Extract the [X, Y] coordinate from the center of the cell holding the provided text.  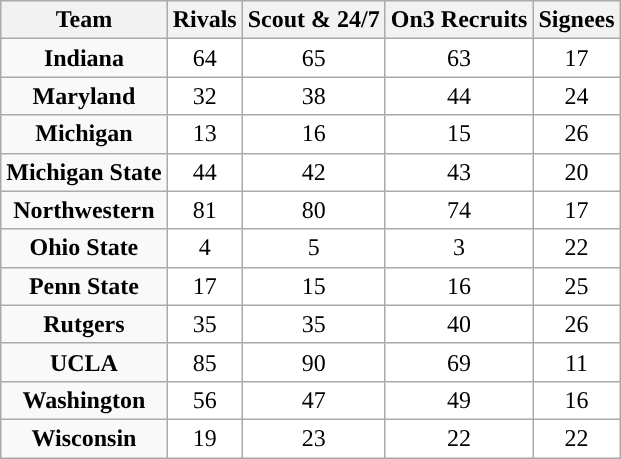
80 [314, 210]
25 [576, 286]
5 [314, 248]
64 [204, 58]
81 [204, 210]
On3 Recruits [459, 20]
23 [314, 438]
74 [459, 210]
Penn State [84, 286]
Michigan State [84, 172]
43 [459, 172]
Team [84, 20]
42 [314, 172]
Washington [84, 400]
32 [204, 96]
Michigan [84, 134]
Indiana [84, 58]
Rivals [204, 20]
56 [204, 400]
19 [204, 438]
38 [314, 96]
Wisconsin [84, 438]
20 [576, 172]
4 [204, 248]
Maryland [84, 96]
13 [204, 134]
Signees [576, 20]
Northwestern [84, 210]
Ohio State [84, 248]
90 [314, 362]
40 [459, 324]
69 [459, 362]
47 [314, 400]
65 [314, 58]
UCLA [84, 362]
3 [459, 248]
49 [459, 400]
63 [459, 58]
Rutgers [84, 324]
11 [576, 362]
24 [576, 96]
85 [204, 362]
Scout & 24/7 [314, 20]
